Capture the cell that displays the provided text and extract its (X, Y) central coordinate. 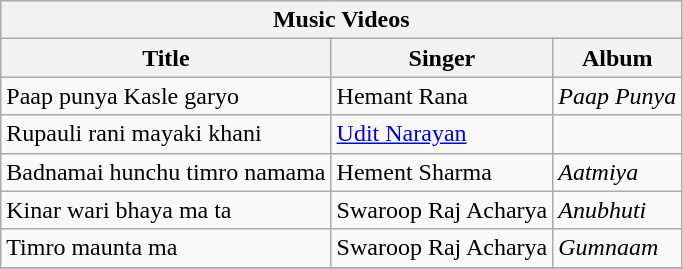
Kinar wari bhaya ma ta (166, 210)
Badnamai hunchu timro namama (166, 172)
Paap punya Kasle garyo (166, 96)
Timro maunta ma (166, 248)
Title (166, 58)
Anubhuti (618, 210)
Album (618, 58)
Music Videos (342, 20)
Paap Punya (618, 96)
Aatmiya (618, 172)
Gumnaam (618, 248)
Hement Sharma (442, 172)
Udit Narayan (442, 134)
Hemant Rana (442, 96)
Rupauli rani mayaki khani (166, 134)
Singer (442, 58)
